Capture the cell that displays the provided text and extract its (x, y) central coordinate. 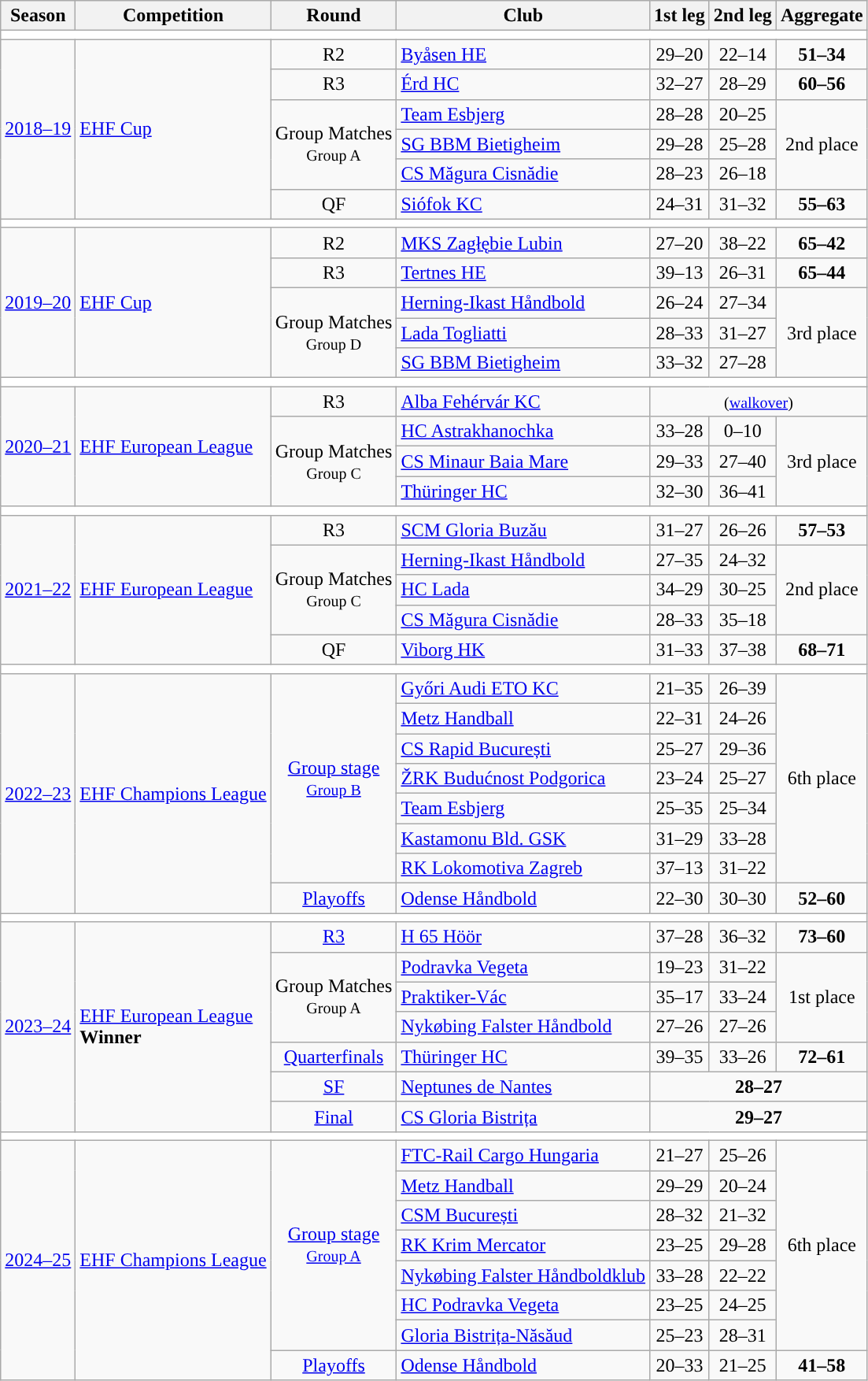
28–31 (743, 1335)
31–33 (680, 650)
30–25 (743, 590)
22–22 (743, 1275)
Group stageGroup A (334, 1245)
68–71 (822, 650)
25–28 (743, 144)
28–23 (680, 174)
33–32 (680, 363)
28–29 (743, 84)
SCM Gloria Buzău (523, 530)
39–35 (680, 1057)
34–29 (680, 590)
21–32 (743, 1216)
60–56 (822, 84)
23–24 (680, 779)
22–14 (743, 54)
CS Minaur Baia Mare (523, 461)
30–30 (743, 898)
Competition (173, 16)
26–39 (743, 688)
HC Podravka Vegeta (523, 1305)
33–24 (743, 997)
27–35 (680, 560)
2019–20 (38, 302)
Nykøbing Falster Håndboldklub (523, 1275)
21–35 (680, 688)
0–10 (743, 431)
Gloria Bistrița-Năsăud (523, 1335)
Podravka Vegeta (523, 967)
27–28 (743, 363)
27–34 (743, 302)
24–31 (680, 204)
65–44 (822, 272)
28–32 (680, 1216)
HC Astrakhanochka (523, 431)
22–30 (680, 898)
24–32 (743, 560)
29–29 (680, 1185)
2022–23 (38, 793)
RK Lokomotiva Zagreb (523, 868)
2023–24 (38, 1027)
H 65 Höör (523, 937)
57–53 (822, 530)
38–22 (743, 243)
29–33 (680, 461)
Round (334, 16)
25–34 (743, 809)
Praktiker-Vác (523, 997)
26–26 (743, 530)
Nykøbing Falster Håndbold (523, 1027)
Viborg HK (523, 650)
21–25 (743, 1365)
Kastamonu Bld. GSK (523, 839)
25–26 (743, 1155)
HC Lada (523, 590)
CS Rapid București (523, 749)
36–32 (743, 937)
Siófok KC (523, 204)
31–29 (680, 839)
CSM București (523, 1216)
26–18 (743, 174)
2024–25 (38, 1260)
39–13 (680, 272)
20–33 (680, 1365)
28–28 (680, 114)
29–27 (759, 1116)
37–38 (743, 650)
41–58 (822, 1365)
Neptunes de Nantes (523, 1087)
Quarterfinals (334, 1057)
55–63 (822, 204)
32–30 (680, 491)
24–26 (743, 718)
72–61 (822, 1057)
Group stageGroup B (334, 778)
37–13 (680, 868)
FTC-Rail Cargo Hungaria (523, 1155)
Byåsen HE (523, 54)
MKS Zagłębie Lubin (523, 243)
Final (334, 1116)
51–34 (822, 54)
22–31 (680, 718)
Club (523, 16)
65–42 (822, 243)
1st place (822, 997)
SF (334, 1087)
32–27 (680, 84)
1st leg (680, 16)
CS Gloria Bistrița (523, 1116)
26–31 (743, 272)
33–26 (743, 1057)
Season (38, 16)
73–60 (822, 937)
Group Matches Group D (334, 332)
29–20 (680, 54)
2nd leg (743, 16)
Aggregate (822, 16)
19–23 (680, 967)
Alba Fehérvár KC (523, 402)
52–60 (822, 898)
2021–22 (38, 590)
RK Krim Mercator (523, 1246)
35–18 (743, 620)
25–35 (680, 809)
ŽRK Budućnost Podgorica (523, 779)
28–27 (759, 1087)
37–28 (680, 937)
Győri Audi ETO KC (523, 688)
27–20 (680, 243)
EHF European League Winner (173, 1027)
31–32 (743, 204)
29–36 (743, 749)
26–24 (680, 302)
Érd HC (523, 84)
25–23 (680, 1335)
Lada Togliatti (523, 333)
2020–21 (38, 446)
27–40 (743, 461)
(walkover) (759, 402)
21–27 (680, 1155)
35–17 (680, 997)
20–24 (743, 1185)
20–25 (743, 114)
2018–19 (38, 129)
36–41 (743, 491)
24–25 (743, 1305)
Tertnes HE (523, 272)
